Determine the (x, y) coordinate at the center of the cell enclosing the given text.  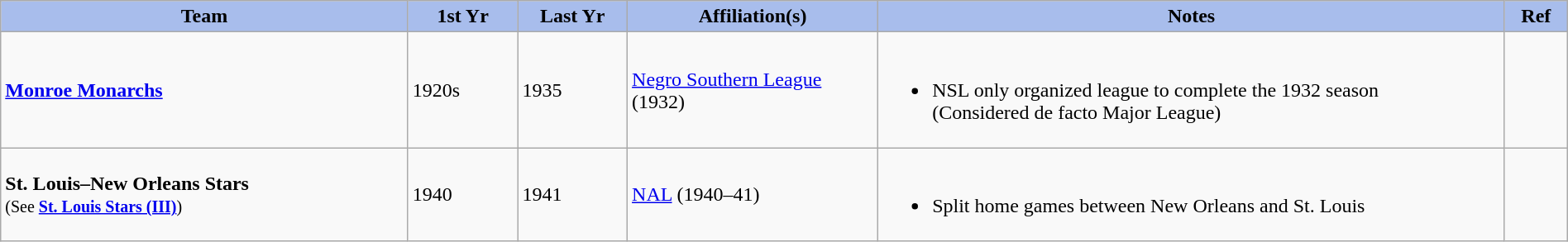
1940 (463, 195)
NAL (1940–41) (753, 195)
Affiliation(s) (753, 17)
1st Yr (463, 17)
St. Louis–New Orleans Stars(See St. Louis Stars (III)) (205, 195)
Split home games between New Orleans and St. Louis (1192, 195)
1920s (463, 90)
NSL only organized league to complete the 1932 season(Considered de facto Major League) (1192, 90)
1941 (572, 195)
Negro Southern League (1932) (753, 90)
Last Yr (572, 17)
Monroe Monarchs (205, 90)
1935 (572, 90)
Ref (1536, 17)
Team (205, 17)
Notes (1192, 17)
